Search for the cell housing the specified text and yield its [X, Y] center coordinate. 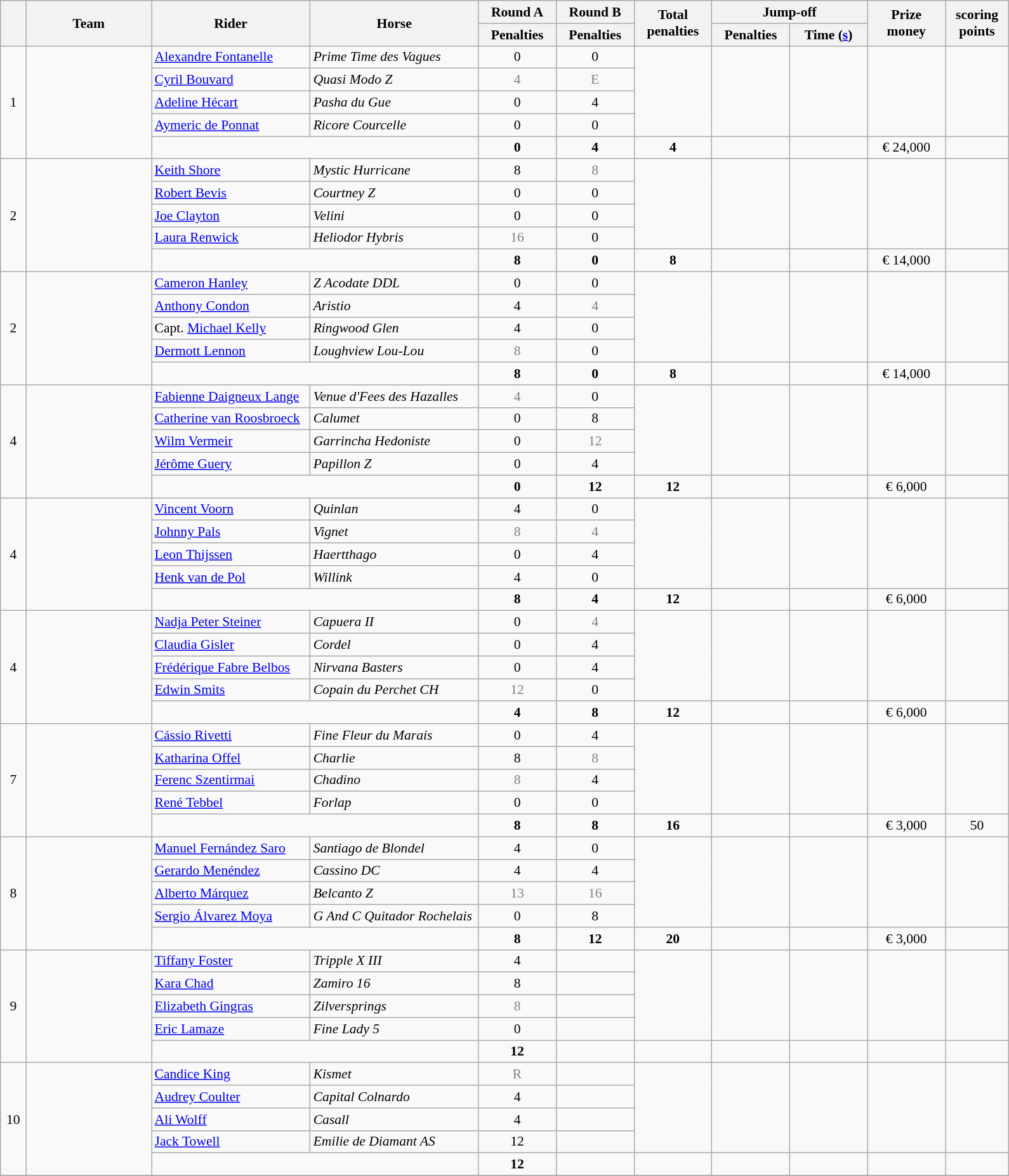
Manuel Fernández Saro [230, 848]
Z Acodate DDL [395, 284]
Rider [230, 23]
Tiffany Foster [230, 961]
Total penalties [673, 23]
Courtney Z [395, 193]
Forlap [395, 803]
Wilm Vermeir [230, 441]
Laura Renwick [230, 238]
Round A [518, 12]
Nadja Peter Steiner [230, 622]
Gerardo Menéndez [230, 871]
Capuera II [395, 622]
Capt. Michael Kelly [230, 329]
Quinlan [395, 509]
Dermott Lennon [230, 351]
Alexandre Fontanelle [230, 57]
9 [13, 1006]
Tripple X III [395, 961]
Copain du Perchet CH [395, 690]
Adeline Hécart [230, 103]
René Tebbel [230, 803]
Belcanto Z [395, 894]
Cyril Bouvard [230, 80]
Cássio Rivetti [230, 735]
Chadino [395, 780]
Horse [395, 23]
13 [518, 894]
Team [89, 23]
1 [13, 102]
Eric Lamaze [230, 1029]
10 [13, 1120]
Vignet [395, 532]
Johnny Pals [230, 532]
Santiago de Blondel [395, 848]
Claudia Gisler [230, 645]
G And C Quitador Rochelais [395, 916]
20 [673, 939]
Jack Towell [230, 1142]
Heliodor Hybris [395, 238]
Robert Bevis [230, 193]
Emilie de Diamant AS [395, 1142]
Papillon Z [395, 464]
Joe Clayton [230, 216]
Zilversprings [395, 1007]
Nirvana Basters [395, 667]
Zamiro 16 [395, 984]
Kismet [395, 1075]
Charlie [395, 758]
Prime Time des Vagues [395, 57]
Haertthago [395, 554]
Fine Lady 5 [395, 1029]
Vincent Voorn [230, 509]
Frédérique Fabre Belbos [230, 667]
Kara Chad [230, 984]
Garrincha Hedoniste [395, 441]
Aymeric de Ponnat [230, 125]
Katharina Offel [230, 758]
€ 24,000 [906, 148]
Elizabeth Gingras [230, 1007]
Mystic Hurricane [395, 171]
Calumet [395, 419]
Loughview Lou-Lou [395, 351]
Ricore Courcelle [395, 125]
Edwin Smits [230, 690]
Willink [395, 577]
Ringwood Glen [395, 329]
Candice King [230, 1075]
Prizemoney [906, 23]
Quasi Modo Z [395, 80]
Henk van de Pol [230, 577]
Aristio [395, 306]
Catherine van Roosbroeck [230, 419]
Time (s) [829, 35]
Ferenc Szentirmai [230, 780]
Pasha du Gue [395, 103]
Casall [395, 1120]
Venue d'Fees des Hazalles [395, 396]
Alberto Márquez [230, 894]
Cameron Hanley [230, 284]
Anthony Condon [230, 306]
7 [13, 780]
R [518, 1075]
Fabienne Daigneux Lange [230, 396]
Jérôme Guery [230, 464]
Fine Fleur du Marais [395, 735]
E [595, 80]
Cassino DC [395, 871]
scoringpoints [977, 23]
Jump-off [789, 12]
Keith Shore [230, 171]
Capital Colnardo [395, 1097]
Round B [595, 12]
Cordel [395, 645]
Velini [395, 216]
Sergio Álvarez Moya [230, 916]
Ali Wolff [230, 1120]
50 [977, 826]
Leon Thijssen [230, 554]
Audrey Coulter [230, 1097]
